Return [x, y] of the center of cell containing provided text 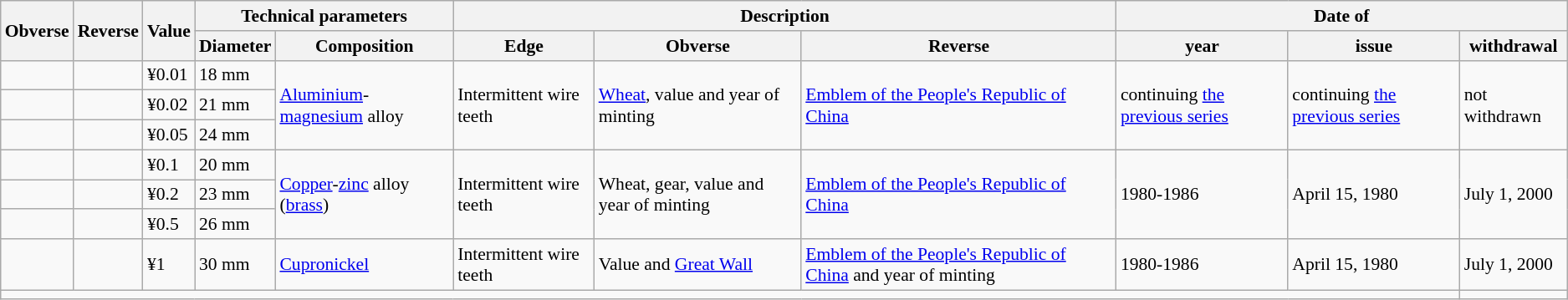
Wheat, gear, value and year of minting [698, 194]
Edge [524, 46]
not withdrawn [1514, 105]
withdrawal [1514, 46]
year [1203, 46]
Composition [365, 46]
¥0.2 [169, 195]
Value [169, 30]
20 mm [235, 165]
¥1 [169, 264]
Date of [1341, 16]
issue [1373, 46]
21 mm [235, 105]
¥0.05 [169, 135]
Description [784, 16]
Wheat, value and year of minting [698, 105]
18 mm [235, 75]
Diameter [235, 46]
¥0.1 [169, 165]
Aluminium-magnesium alloy [365, 105]
¥0.02 [169, 105]
¥0.5 [169, 225]
Emblem of the People's Republic of China and year of minting [958, 264]
24 mm [235, 135]
Value and Great Wall [698, 264]
26 mm [235, 225]
Cupronickel [365, 264]
23 mm [235, 195]
¥0.01 [169, 75]
Technical parameters [324, 16]
30 mm [235, 264]
Copper-zinc alloy (brass) [365, 194]
